Pinpoint the cell where the given text exists, returning its [x, y] midpoint coordinate. 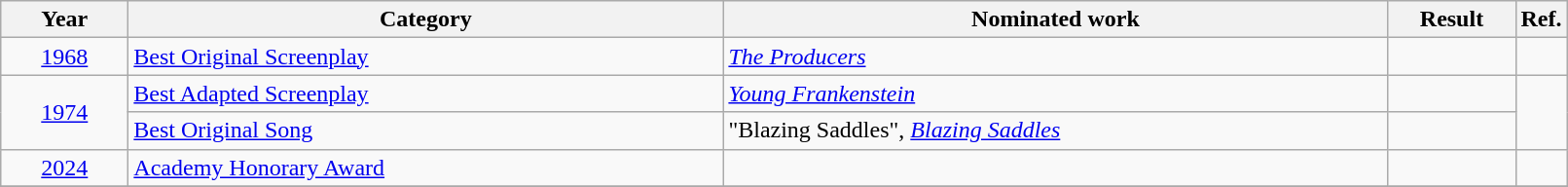
1974 [64, 112]
Best Adapted Screenplay [426, 93]
2024 [64, 168]
Result [1452, 19]
Ref. [1542, 19]
Year [64, 19]
The Producers [1055, 56]
Best Original Song [426, 131]
"Blazing Saddles", Blazing Saddles [1055, 131]
1968 [64, 56]
Category [426, 19]
Academy Honorary Award [426, 168]
Nominated work [1055, 19]
Young Frankenstein [1055, 93]
Best Original Screenplay [426, 56]
